Return the (X, Y) coordinate for the center point of the cell that contains the specified text.  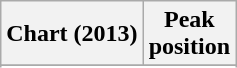
Chart (2013) (72, 34)
Peakposition (189, 34)
